Determine the (X, Y) coordinate at the center of the cell enclosing the given text.  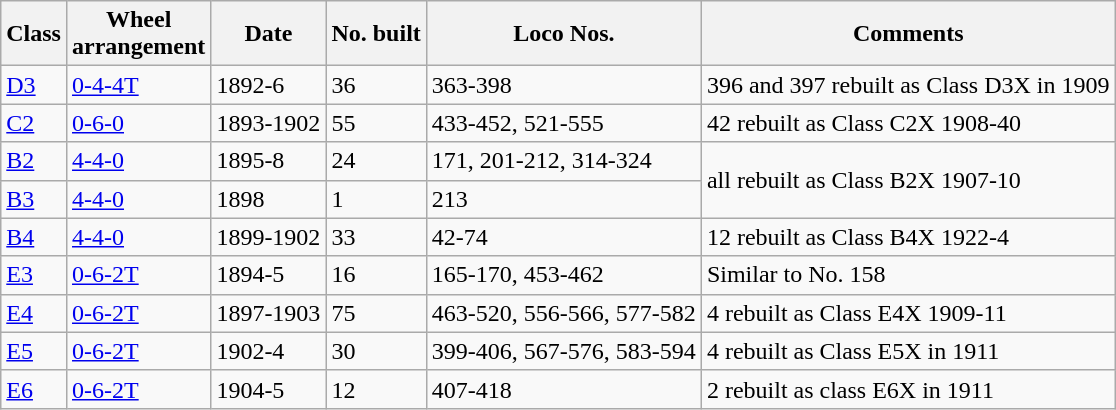
1897-1903 (268, 313)
B2 (34, 161)
0-6-0 (138, 123)
Loco Nos. (564, 34)
Date (268, 34)
1894-5 (268, 275)
1902-4 (268, 351)
1898 (268, 199)
16 (376, 275)
4 rebuilt as Class E4X 1909-11 (908, 313)
B4 (34, 237)
407-418 (564, 389)
E5 (34, 351)
12 (376, 389)
1892-6 (268, 85)
B3 (34, 199)
0-4-4T (138, 85)
433-452, 521-555 (564, 123)
42 rebuilt as Class C2X 1908-40 (908, 123)
463-520, 556-566, 577-582 (564, 313)
E4 (34, 313)
42-74 (564, 237)
1904-5 (268, 389)
165-170, 453-462 (564, 275)
D3 (34, 85)
1893-1902 (268, 123)
4 rebuilt as Class E5X in 1911 (908, 351)
213 (564, 199)
Wheelarrangement (138, 34)
1895-8 (268, 161)
24 (376, 161)
396 and 397 rebuilt as Class D3X in 1909 (908, 85)
Class (34, 34)
363-398 (564, 85)
E6 (34, 389)
30 (376, 351)
1 (376, 199)
E3 (34, 275)
33 (376, 237)
12 rebuilt as Class B4X 1922-4 (908, 237)
Similar to No. 158 (908, 275)
75 (376, 313)
2 rebuilt as class E6X in 1911 (908, 389)
Comments (908, 34)
399-406, 567-576, 583-594 (564, 351)
all rebuilt as Class B2X 1907-10 (908, 180)
171, 201-212, 314-324 (564, 161)
No. built (376, 34)
1899-1902 (268, 237)
55 (376, 123)
C2 (34, 123)
36 (376, 85)
